Locate the cell with the specified text and output its (x, y) center coordinate. 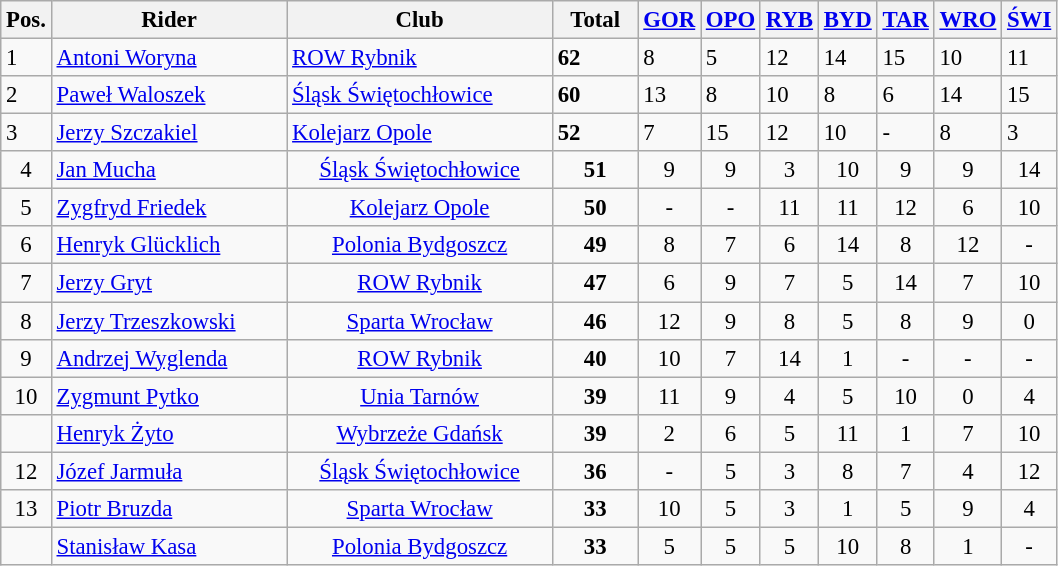
Henryk Żyto (169, 433)
Unia Tarnów (420, 396)
Zygfryd Friedek (169, 208)
OPO (730, 20)
Józef Jarmuła (169, 471)
60 (595, 95)
Pos. (26, 20)
Jerzy Trzeszkowski (169, 321)
52 (595, 133)
Paweł Waloszek (169, 95)
50 (595, 208)
Henryk Glücklich (169, 245)
GOR (670, 20)
TAR (906, 20)
Wybrzeże Gdańsk (420, 433)
Club (420, 20)
Jan Mucha (169, 170)
ŚWI (1030, 20)
Zygmunt Pytko (169, 396)
Antoni Woryna (169, 58)
BYD (848, 20)
Jerzy Gryt (169, 283)
47 (595, 283)
62 (595, 58)
Piotr Bruzda (169, 509)
Rider (169, 20)
36 (595, 471)
40 (595, 358)
Total (595, 20)
Jerzy Szczakiel (169, 133)
RYB (789, 20)
Andrzej Wyglenda (169, 358)
51 (595, 170)
Stanisław Kasa (169, 546)
49 (595, 245)
46 (595, 321)
WRO (968, 20)
